Output the [x, y] coordinate of the center of the cell containing the given text.  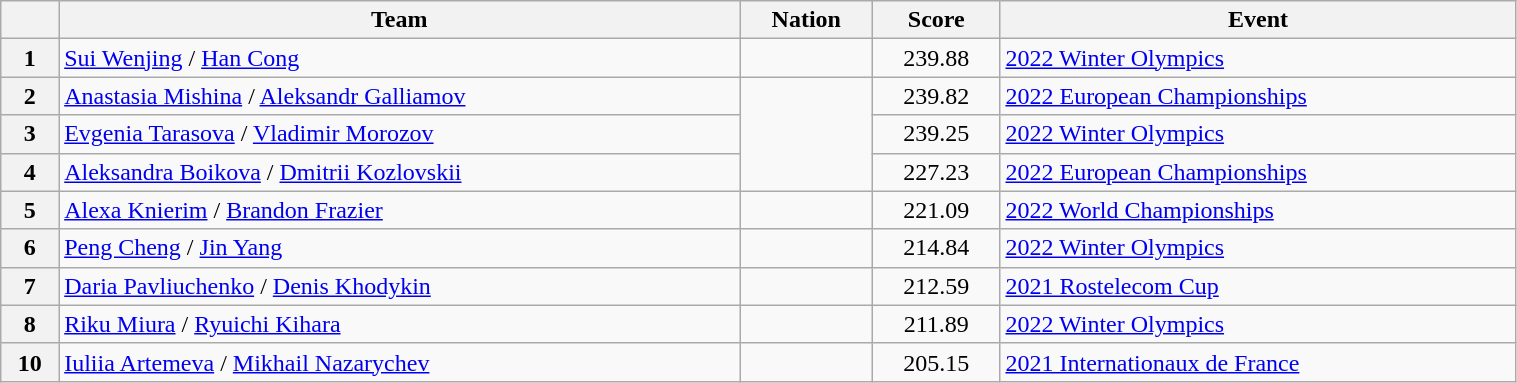
211.89 [936, 324]
2 [30, 96]
239.82 [936, 96]
5 [30, 210]
Score [936, 20]
Aleksandra Boikova / Dmitrii Kozlovskii [400, 172]
227.23 [936, 172]
Nation [806, 20]
2022 World Championships [1258, 210]
Evgenia Tarasova / Vladimir Morozov [400, 134]
214.84 [936, 248]
2021 Internationaux de France [1258, 362]
Iuliia Artemeva / Mikhail Nazarychev [400, 362]
Alexa Knierim / Brandon Frazier [400, 210]
239.88 [936, 58]
Peng Cheng / Jin Yang [400, 248]
221.09 [936, 210]
4 [30, 172]
Event [1258, 20]
Team [400, 20]
239.25 [936, 134]
Sui Wenjing / Han Cong [400, 58]
7 [30, 286]
1 [30, 58]
3 [30, 134]
205.15 [936, 362]
2021 Rostelecom Cup [1258, 286]
Daria Pavliuchenko / Denis Khodykin [400, 286]
212.59 [936, 286]
6 [30, 248]
8 [30, 324]
10 [30, 362]
Riku Miura / Ryuichi Kihara [400, 324]
Anastasia Mishina / Aleksandr Galliamov [400, 96]
